For the text-containing cell, return its midpoint in [X, Y] coordinate format. 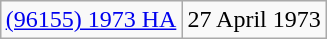
(96155) 1973 HA [91, 20]
27 April 1973 [254, 20]
